Detect which cell encompasses the target text, then output its (X, Y) center coordinate. 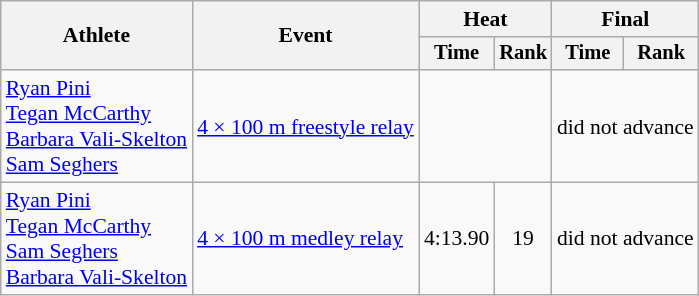
Ryan PiniTegan McCarthySam SeghersBarbara Vali-Skelton (96, 239)
Final (626, 19)
4 × 100 m freestyle relay (306, 126)
Event (306, 36)
Ryan PiniTegan McCarthyBarbara Vali-SkeltonSam Seghers (96, 126)
Heat (486, 19)
4:13.90 (456, 239)
4 × 100 m medley relay (306, 239)
19 (523, 239)
Athlete (96, 36)
